Identify which cell holds the provided text, then report its (x, y) central coordinate. 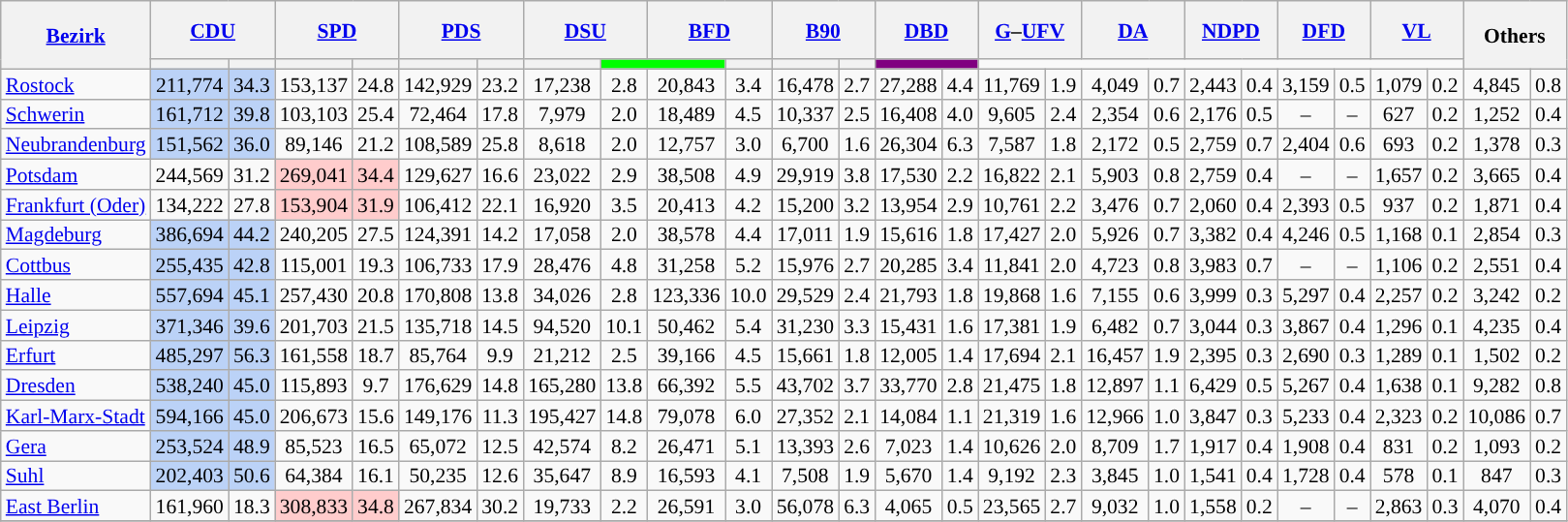
25.4 (376, 114)
847 (1497, 476)
5,297 (1306, 294)
10.1 (624, 325)
79,078 (686, 416)
30.2 (500, 506)
2,551 (1497, 265)
16.6 (500, 174)
20,843 (686, 83)
2.6 (856, 445)
18,489 (686, 114)
201,703 (314, 325)
176,629 (438, 385)
Potsdam (76, 174)
17,058 (562, 234)
9,282 (1497, 385)
34.4 (376, 174)
65,072 (438, 445)
16,478 (806, 83)
1,502 (1497, 354)
29,529 (806, 294)
557,694 (190, 294)
6,429 (1213, 385)
27,352 (806, 416)
21.2 (376, 145)
23,022 (562, 174)
NDPD (1231, 30)
28,476 (562, 265)
Frankfurt (Oder) (76, 205)
12,966 (1114, 416)
134,222 (190, 205)
9.7 (376, 385)
1,168 (1399, 234)
4,845 (1497, 83)
386,694 (190, 234)
G–UFV (1030, 30)
2,404 (1306, 145)
Erfurt (76, 354)
35,647 (562, 476)
115,893 (314, 385)
DFD (1324, 30)
165,280 (562, 385)
153,904 (314, 205)
1,917 (1213, 445)
4,049 (1114, 83)
56,078 (806, 506)
10,086 (1497, 416)
211,774 (190, 83)
2,690 (1306, 354)
5.2 (749, 265)
3,382 (1213, 234)
17.8 (500, 114)
44.2 (252, 234)
269,041 (314, 174)
72,464 (438, 114)
2,393 (1306, 205)
50,462 (686, 325)
16,822 (1011, 174)
1,657 (1399, 174)
42.8 (252, 265)
34.8 (376, 506)
19,733 (562, 506)
2,443 (1213, 83)
206,673 (314, 416)
3.7 (856, 385)
10,626 (1011, 445)
15,976 (806, 265)
38,508 (686, 174)
21,319 (1011, 416)
18.7 (376, 354)
26,591 (686, 506)
DA (1133, 30)
66,392 (686, 385)
4.1 (749, 476)
20,285 (908, 265)
Schwerin (76, 114)
50,235 (438, 476)
36.0 (252, 145)
11,841 (1011, 265)
5,903 (1114, 174)
124,391 (438, 234)
1,871 (1497, 205)
48.9 (252, 445)
5,926 (1114, 234)
CDU (213, 30)
Karl-Marx-Stadt (76, 416)
15,661 (806, 354)
9,192 (1011, 476)
16,920 (562, 205)
5,267 (1306, 385)
161,712 (190, 114)
85,523 (314, 445)
33,770 (908, 385)
5.4 (749, 325)
39.8 (252, 114)
2,323 (1399, 416)
PDS (461, 30)
3,476 (1114, 205)
267,834 (438, 506)
Magdeburg (76, 234)
22.1 (500, 205)
123,336 (686, 294)
7,979 (562, 114)
170,808 (438, 294)
31,230 (806, 325)
16,408 (908, 114)
23.2 (500, 83)
50.6 (252, 476)
21.5 (376, 325)
4,723 (1114, 265)
3,845 (1114, 476)
21,475 (1011, 385)
17,381 (1011, 325)
DBD (926, 30)
6,700 (806, 145)
257,430 (314, 294)
BFD (709, 30)
4.0 (961, 114)
14,084 (908, 416)
21,793 (908, 294)
27.8 (252, 205)
1,079 (1399, 83)
115,001 (314, 265)
5,233 (1306, 416)
23,565 (1011, 506)
3,044 (1213, 325)
831 (1399, 445)
9,605 (1011, 114)
135,718 (438, 325)
3,242 (1497, 294)
1,541 (1213, 476)
202,403 (190, 476)
8.9 (624, 476)
Dresden (76, 385)
39.6 (252, 325)
Suhl (76, 476)
31.2 (252, 174)
17,530 (908, 174)
15,431 (908, 325)
106,412 (438, 205)
5.1 (749, 445)
19,868 (1011, 294)
5.5 (749, 385)
39,166 (686, 354)
8,709 (1114, 445)
4,235 (1497, 325)
8,618 (562, 145)
253,524 (190, 445)
9,032 (1114, 506)
255,435 (190, 265)
Bezirk (76, 35)
594,166 (190, 416)
11,769 (1011, 83)
26,304 (908, 145)
103,103 (314, 114)
3,665 (1497, 174)
244,569 (190, 174)
1,638 (1399, 385)
16,593 (686, 476)
34.3 (252, 83)
17,427 (1011, 234)
7,508 (806, 476)
1,296 (1399, 325)
12,005 (908, 354)
43,702 (806, 385)
3,159 (1306, 83)
Others (1515, 35)
3.8 (856, 174)
16.5 (376, 445)
13,954 (908, 205)
45.1 (252, 294)
1.7 (1166, 445)
10.0 (749, 294)
27,288 (908, 83)
308,833 (314, 506)
24.8 (376, 83)
2,863 (1399, 506)
9.9 (500, 354)
17.9 (500, 265)
195,427 (562, 416)
94,520 (562, 325)
627 (1399, 114)
SPD (337, 30)
42,574 (562, 445)
1,728 (1306, 476)
6,482 (1114, 325)
3,847 (1213, 416)
64,384 (314, 476)
129,627 (438, 174)
Neubrandenburg (76, 145)
161,558 (314, 354)
VL (1417, 30)
13,393 (806, 445)
5,670 (908, 476)
2,176 (1213, 114)
17,694 (1011, 354)
26,471 (686, 445)
4.2 (749, 205)
538,240 (190, 385)
Halle (76, 294)
31,258 (686, 265)
16,457 (1114, 354)
7,155 (1114, 294)
485,297 (190, 354)
17,238 (562, 83)
11.3 (500, 416)
8.2 (624, 445)
3.3 (856, 325)
Cottbus (76, 265)
4,065 (908, 506)
693 (1399, 145)
1,378 (1497, 145)
4,246 (1306, 234)
2,854 (1497, 234)
27.5 (376, 234)
151,562 (190, 145)
12,897 (1114, 385)
4,070 (1497, 506)
937 (1399, 205)
12.6 (500, 476)
1,252 (1497, 114)
240,205 (314, 234)
7,023 (908, 445)
2,257 (1399, 294)
89,146 (314, 145)
2,354 (1114, 114)
2,060 (1213, 205)
16.1 (376, 476)
3.5 (624, 205)
31.9 (376, 205)
578 (1399, 476)
10,761 (1011, 205)
6.0 (749, 416)
25.8 (500, 145)
20.8 (376, 294)
15.6 (376, 416)
149,176 (438, 416)
2.3 (1063, 476)
10,337 (806, 114)
19.3 (376, 265)
East Berlin (76, 506)
Gera (76, 445)
21,212 (562, 354)
12.5 (500, 445)
7,587 (1011, 145)
15,616 (908, 234)
34,026 (562, 294)
1,093 (1497, 445)
1,289 (1399, 354)
17,011 (806, 234)
14.5 (500, 325)
15,200 (806, 205)
Rostock (76, 83)
3,867 (1306, 325)
B90 (823, 30)
1,106 (1399, 265)
106,733 (438, 265)
161,960 (190, 506)
1,558 (1213, 506)
4.9 (749, 174)
3,983 (1213, 265)
20,413 (686, 205)
Leipzig (76, 325)
2,395 (1213, 354)
153,137 (314, 83)
56.3 (252, 354)
85,764 (438, 354)
12,757 (686, 145)
4.8 (624, 265)
38,578 (686, 234)
29,919 (806, 174)
371,346 (190, 325)
3,999 (1213, 294)
2,172 (1114, 145)
18.3 (252, 506)
142,929 (438, 83)
DSU (585, 30)
3.2 (856, 205)
14.2 (500, 234)
108,589 (438, 145)
1,908 (1306, 445)
